Extract the [X, Y] coordinate from the center of the cell holding the provided text.  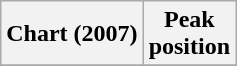
Chart (2007) [72, 34]
Peakposition [189, 34]
